Search for the cell housing the specified text and yield its (X, Y) center coordinate. 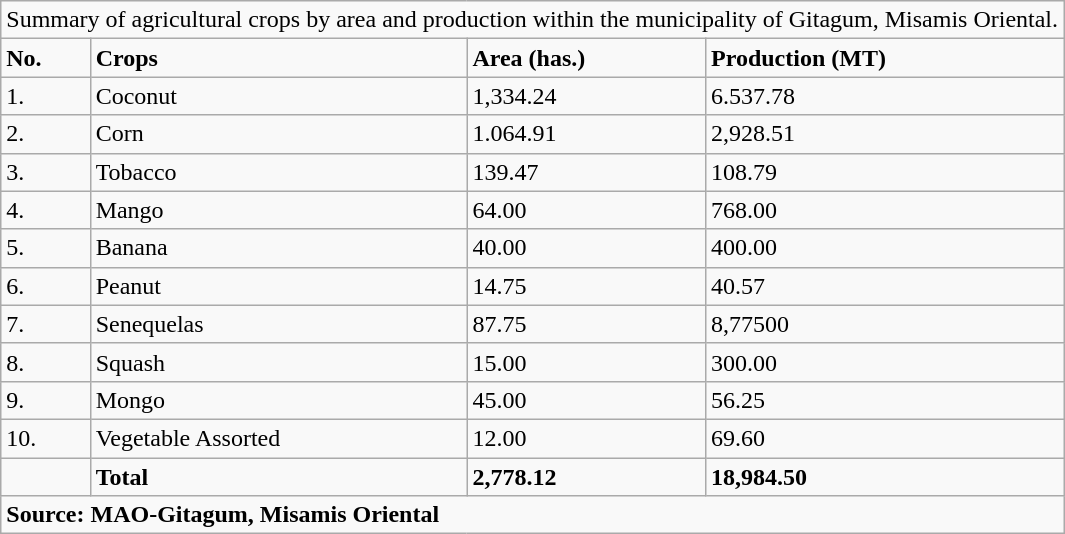
Source: MAO-Gitagum, Misamis Oriental (532, 515)
6. (46, 286)
2. (46, 134)
300.00 (884, 362)
Total (278, 477)
1.064.91 (586, 134)
139.47 (586, 172)
14.75 (586, 286)
400.00 (884, 248)
10. (46, 438)
Summary of agricultural crops by area and production within the municipality of Gitagum, Misamis Oriental. (532, 20)
64.00 (586, 210)
Banana (278, 248)
Vegetable Assorted (278, 438)
Coconut (278, 96)
40.00 (586, 248)
Area (has.) (586, 58)
69.60 (884, 438)
Squash (278, 362)
12.00 (586, 438)
18,984.50 (884, 477)
87.75 (586, 324)
Senequelas (278, 324)
Mango (278, 210)
40.57 (884, 286)
5. (46, 248)
56.25 (884, 400)
768.00 (884, 210)
108.79 (884, 172)
No. (46, 58)
7. (46, 324)
Tobacco (278, 172)
2,928.51 (884, 134)
Peanut (278, 286)
2,778.12 (586, 477)
15.00 (586, 362)
3. (46, 172)
8. (46, 362)
Corn (278, 134)
Production (MT) (884, 58)
Mongo (278, 400)
1,334.24 (586, 96)
Crops (278, 58)
4. (46, 210)
6.537.78 (884, 96)
9. (46, 400)
1. (46, 96)
8,77500 (884, 324)
45.00 (586, 400)
